Pinpoint the cell where the given text exists, returning its (X, Y) midpoint coordinate. 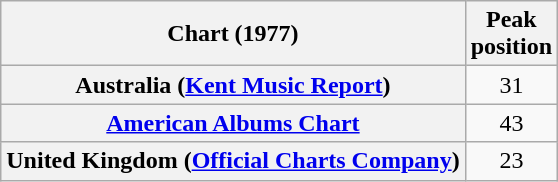
23 (511, 161)
43 (511, 123)
Chart (1977) (233, 34)
Peakposition (511, 34)
American Albums Chart (233, 123)
Australia (Kent Music Report) (233, 85)
United Kingdom (Official Charts Company) (233, 161)
31 (511, 85)
